For the text-containing cell, return its midpoint in [x, y] coordinate format. 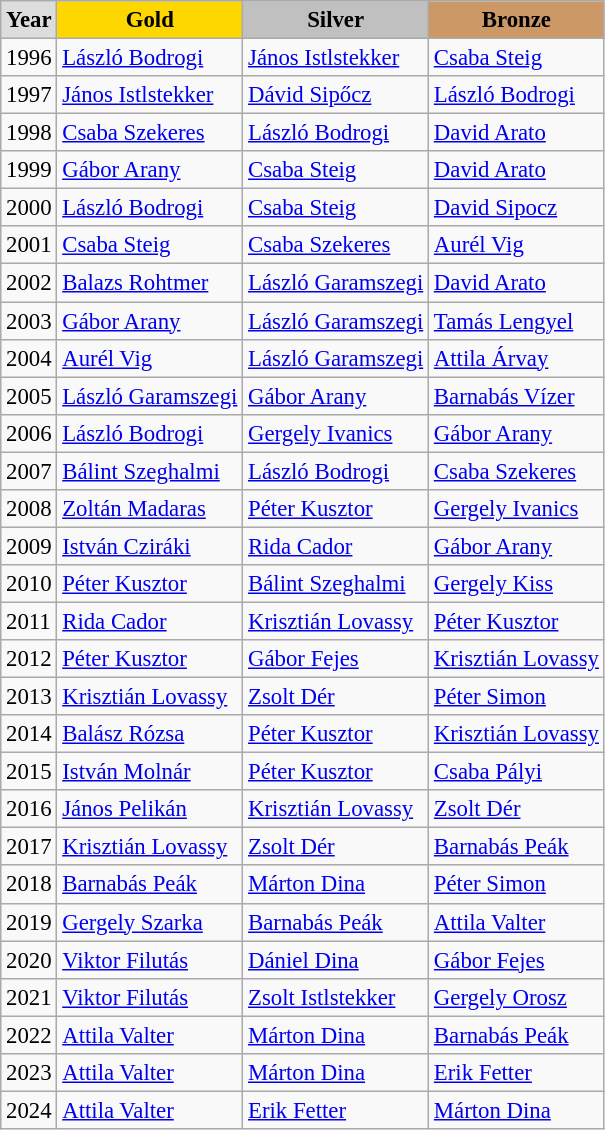
Balazs Rohtmer [150, 283]
2001 [29, 245]
2019 [29, 922]
Tamás Lengyel [517, 321]
Gergely Orosz [517, 997]
István Molnár [150, 772]
2008 [29, 509]
Balász Rózsa [150, 734]
Zoltán Madaras [150, 509]
2013 [29, 697]
Gergely Szarka [150, 922]
2010 [29, 584]
David Sipocz [517, 208]
2000 [29, 208]
Csaba Pályi [517, 772]
2006 [29, 433]
István Cziráki [150, 546]
Dávid Sipőcz [336, 95]
2004 [29, 358]
2009 [29, 546]
2007 [29, 471]
2018 [29, 885]
2017 [29, 847]
Dániel Dina [336, 960]
2012 [29, 659]
2005 [29, 396]
2003 [29, 321]
1999 [29, 170]
Attila Árvay [517, 358]
1997 [29, 95]
Bronze [517, 20]
Gergely Kiss [517, 584]
2020 [29, 960]
2023 [29, 1073]
2014 [29, 734]
Year [29, 20]
2022 [29, 1035]
2011 [29, 621]
2016 [29, 809]
1996 [29, 58]
Zsolt Istlstekker [336, 997]
2021 [29, 997]
Gold [150, 20]
2024 [29, 1110]
2002 [29, 283]
Silver [336, 20]
Barnabás Vízer [517, 396]
2015 [29, 772]
János Pelikán [150, 809]
1998 [29, 133]
